Provide the (x, y) coordinate of the cell's center where the given text is located.  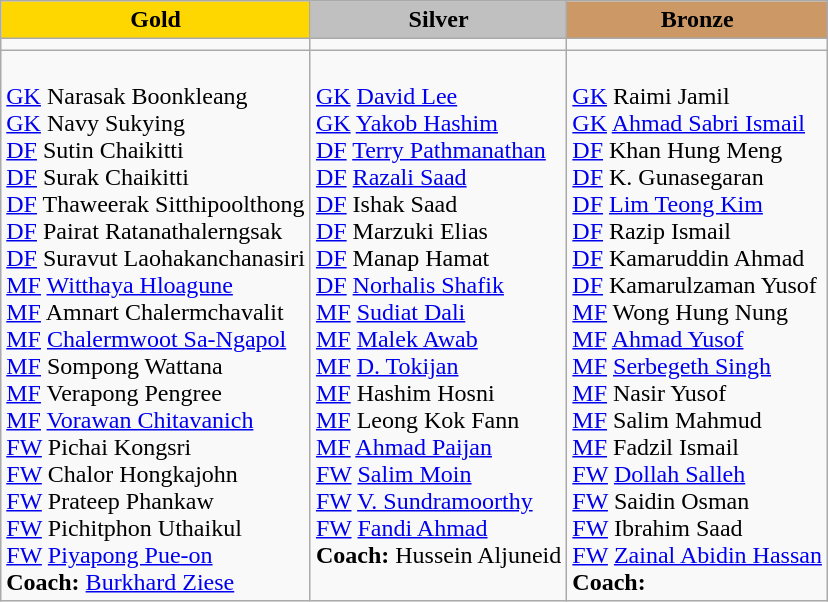
Silver (438, 20)
Gold (156, 20)
Bronze (698, 20)
